Return the (X, Y) coordinate for the center point of the cell that contains the specified text.  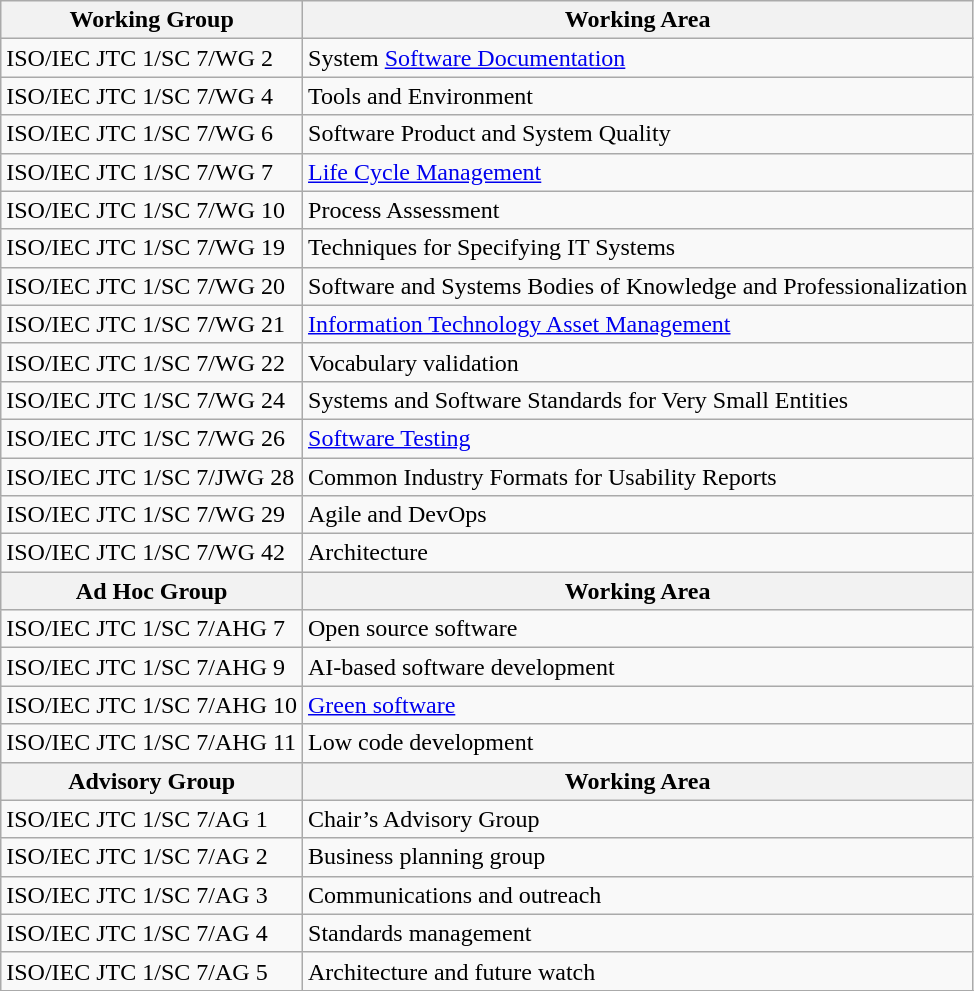
ISO/IEC JTC 1/SC 7/AHG 9 (152, 667)
Software Testing (638, 438)
Open source software (638, 629)
ISO/IEC JTC 1/SC 7/AHG 10 (152, 705)
Green software (638, 705)
Information Technology Asset Management (638, 324)
Ad Hoc Group (152, 591)
Software and Systems Bodies of Knowledge and Professionalization (638, 286)
ISO/IEC JTC 1/SC 7/WG 2 (152, 58)
Systems and Software Standards for Very Small Entities (638, 400)
Life Cycle Management (638, 172)
Working Group (152, 20)
ISO/IEC JTC 1/SC 7/WG 10 (152, 210)
ISO/IEC JTC 1/SC 7/AHG 11 (152, 743)
System Software Documentation (638, 58)
Software Product and System Quality (638, 134)
ISO/IEC JTC 1/SC 7/WG 20 (152, 286)
ISO/IEC JTC 1/SC 7/WG 6 (152, 134)
Low code development (638, 743)
Common Industry Formats for Usability Reports (638, 477)
ISO/IEC JTC 1/SC 7/AHG 7 (152, 629)
Advisory Group (152, 781)
Standards management (638, 933)
ISO/IEC JTC 1/SC 7/WG 26 (152, 438)
ISO/IEC JTC 1/SC 7/WG 24 (152, 400)
Agile and DevOps (638, 515)
ISO/IEC JTC 1/SC 7/WG 7 (152, 172)
Chair’s Advisory Group (638, 819)
ISO/IEC JTC 1/SC 7/WG 22 (152, 362)
ISO/IEC JTC 1/SC 7/AG 3 (152, 895)
ISO/IEC JTC 1/SC 7/WG 21 (152, 324)
ISO/IEC JTC 1/SC 7/AG 1 (152, 819)
ISO/IEC JTC 1/SC 7/WG 4 (152, 96)
Architecture and future watch (638, 971)
Communications and outreach (638, 895)
AI-based software development (638, 667)
Business planning group (638, 857)
ISO/IEC JTC 1/SC 7/AG 4 (152, 933)
Process Assessment (638, 210)
ISO/IEC JTC 1/SC 7/WG 19 (152, 248)
ISO/IEC JTC 1/SC 7/AG 2 (152, 857)
Vocabulary validation (638, 362)
ISO/IEC JTC 1/SC 7/WG 29 (152, 515)
ISO/IEC JTC 1/SC 7/WG 42 (152, 553)
Architecture (638, 553)
Tools and Environment (638, 96)
Techniques for Specifying IT Systems (638, 248)
ISO/IEC JTC 1/SC 7/JWG 28 (152, 477)
ISO/IEC JTC 1/SC 7/AG 5 (152, 971)
